Capture the cell that displays the provided text and extract its (x, y) central coordinate. 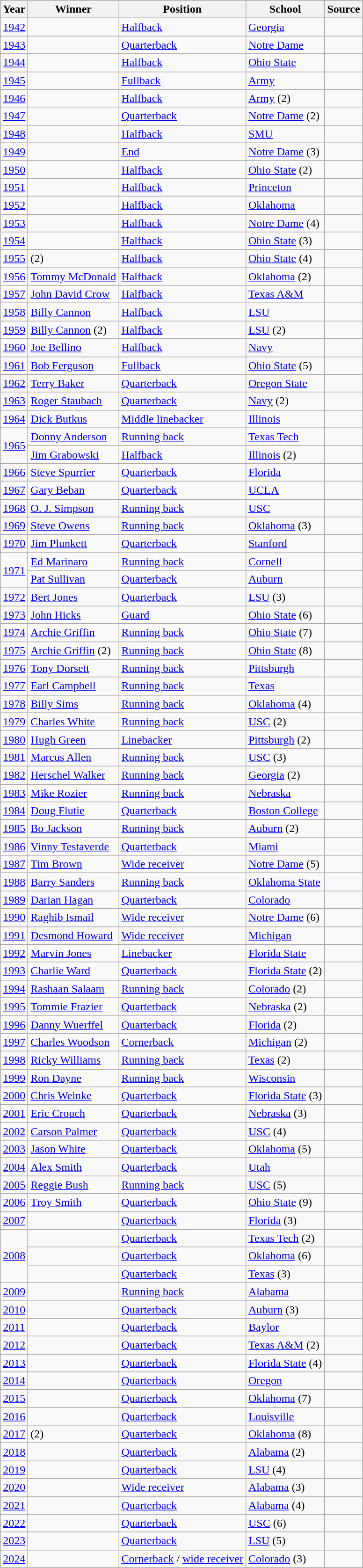
Army (285, 80)
Michigan (285, 935)
2005 (14, 1185)
Texas A&M (2) (285, 1345)
USC (285, 508)
Jason White (73, 1149)
Billy Sims (73, 704)
Tommie Frazier (73, 1006)
1993 (14, 971)
Florida State (2) (285, 971)
2019 (14, 1470)
1977 (14, 686)
1947 (14, 116)
Roger Staubach (73, 401)
Baylor (285, 1327)
Navy (2) (285, 401)
Colorado (3) (285, 1559)
Gary Beban (73, 490)
1994 (14, 989)
1942 (14, 27)
Ed Marinaro (73, 562)
Utah (285, 1167)
Louisville (285, 1416)
2000 (14, 1096)
Colorado (285, 900)
2015 (14, 1399)
1997 (14, 1042)
USC (4) (285, 1131)
1976 (14, 668)
1950 (14, 169)
1952 (14, 205)
2018 (14, 1452)
Carson Palmer (73, 1131)
Ohio State (9) (285, 1203)
Oklahoma (3) (285, 526)
2013 (14, 1363)
LSU (2) (285, 330)
Earl Campbell (73, 686)
1944 (14, 63)
Illinois (2) (285, 454)
1990 (14, 918)
Texas (2) (285, 1060)
Danny Wuerffel (73, 1024)
Marvin Jones (73, 953)
Marcus Allen (73, 757)
Ron Dayne (73, 1078)
Florida (2) (285, 1024)
1968 (14, 508)
Boston College (285, 811)
Cornerback (182, 1042)
2010 (14, 1309)
1982 (14, 775)
John David Crow (73, 294)
Source (343, 9)
Michigan (2) (285, 1042)
Eric Crouch (73, 1114)
Rashaan Salaam (73, 989)
2008 (14, 1256)
Ohio State (4) (285, 259)
Bo Jackson (73, 829)
1964 (14, 419)
Ohio State (2) (285, 169)
Notre Dame (6) (285, 918)
2012 (14, 1345)
USC (3) (285, 757)
LSU (5) (285, 1541)
2023 (14, 1541)
1986 (14, 846)
Billy Cannon (2) (73, 330)
LSU (4) (285, 1470)
1984 (14, 811)
Georgia (2) (285, 775)
Texas (3) (285, 1274)
Ohio State (8) (285, 650)
1945 (14, 80)
1956 (14, 277)
2011 (14, 1327)
Middle linebacker (182, 419)
Stanford (285, 544)
Ohio State (7) (285, 633)
1983 (14, 793)
1963 (14, 401)
Vinny Testaverde (73, 846)
Guard (182, 615)
Charles White (73, 722)
UCLA (285, 490)
1988 (14, 882)
Raghib Ismail (73, 918)
Bert Jones (73, 597)
Oregon (285, 1381)
Notre Dame (3) (285, 152)
Dick Butkus (73, 419)
USC (6) (285, 1523)
Winner (73, 9)
Jim Grabowski (73, 454)
Auburn (3) (285, 1309)
Florida (285, 472)
1953 (14, 223)
Darian Hagan (73, 900)
Nebraska (3) (285, 1114)
1987 (14, 864)
1949 (14, 152)
Tim Brown (73, 864)
Doug Flutie (73, 811)
1980 (14, 739)
2024 (14, 1559)
2021 (14, 1505)
2020 (14, 1488)
Colorado (2) (285, 989)
1979 (14, 722)
Billy Cannon (73, 312)
Tommy McDonald (73, 277)
LSU (3) (285, 597)
1999 (14, 1078)
Princeton (285, 187)
1978 (14, 704)
2017 (14, 1434)
Hugh Green (73, 739)
SMU (285, 134)
Alex Smith (73, 1167)
Florida State (285, 953)
1967 (14, 490)
Charles Woodson (73, 1042)
1995 (14, 1006)
O. J. Simpson (73, 508)
1998 (14, 1060)
Oklahoma (2) (285, 277)
1966 (14, 472)
Alabama (285, 1291)
USC (2) (285, 722)
Auburn (2) (285, 829)
Oregon State (285, 383)
Position (182, 9)
Ohio State (3) (285, 241)
2004 (14, 1167)
Year (14, 9)
USC (5) (285, 1185)
2007 (14, 1220)
Ohio State (5) (285, 365)
2002 (14, 1131)
2016 (14, 1416)
Cornerback / wide receiver (182, 1559)
Jim Plunkett (73, 544)
1972 (14, 597)
1965 (14, 445)
Chris Weinke (73, 1096)
Ohio State (285, 63)
2001 (14, 1114)
Pittsburgh (2) (285, 739)
Oklahoma (8) (285, 1434)
Desmond Howard (73, 935)
1959 (14, 330)
Troy Smith (73, 1203)
Reggie Bush (73, 1185)
Auburn (285, 579)
Cornell (285, 562)
1981 (14, 757)
Nebraska (285, 793)
Oklahoma (7) (285, 1399)
1971 (14, 570)
Alabama (3) (285, 1488)
2009 (14, 1291)
1969 (14, 526)
2003 (14, 1149)
Georgia (285, 27)
Texas Tech (2) (285, 1238)
1948 (14, 134)
Archie Griffin (2) (73, 650)
Archie Griffin (73, 633)
Steve Owens (73, 526)
1954 (14, 241)
Terry Baker (73, 383)
1975 (14, 650)
Tony Dorsett (73, 668)
Alabama (4) (285, 1505)
Oklahoma (285, 205)
Herschel Walker (73, 775)
Oklahoma (6) (285, 1256)
Oklahoma State (285, 882)
Alabama (2) (285, 1452)
Mike Rozier (73, 793)
1992 (14, 953)
Texas (285, 686)
Steve Spurrier (73, 472)
School (285, 9)
1961 (14, 365)
2006 (14, 1203)
Notre Dame (5) (285, 864)
Texas Tech (285, 437)
Oklahoma (5) (285, 1149)
John Hicks (73, 615)
LSU (285, 312)
Joe Bellino (73, 348)
Notre Dame (2) (285, 116)
1989 (14, 900)
Notre Dame (285, 45)
Pat Sullivan (73, 579)
Illinois (285, 419)
1958 (14, 312)
1970 (14, 544)
2022 (14, 1523)
1946 (14, 98)
1962 (14, 383)
1974 (14, 633)
1960 (14, 348)
End (182, 152)
Ricky Williams (73, 1060)
1991 (14, 935)
Notre Dame (4) (285, 223)
Ohio State (6) (285, 615)
1985 (14, 829)
Charlie Ward (73, 971)
Miami (285, 846)
Florida (3) (285, 1220)
1943 (14, 45)
Texas A&M (285, 294)
Wisconsin (285, 1078)
1996 (14, 1024)
Army (2) (285, 98)
1973 (14, 615)
1951 (14, 187)
Donny Anderson (73, 437)
Oklahoma (4) (285, 704)
Bob Ferguson (73, 365)
Pittsburgh (285, 668)
1955 (14, 259)
Barry Sanders (73, 882)
2014 (14, 1381)
Florida State (4) (285, 1363)
Florida State (3) (285, 1096)
Nebraska (2) (285, 1006)
1957 (14, 294)
Navy (285, 348)
